For the text-containing cell, return its midpoint in [X, Y] coordinate format. 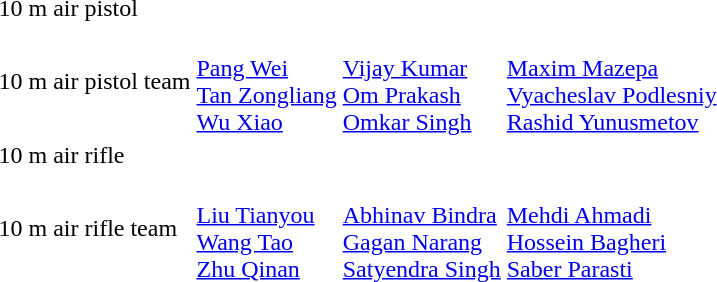
Pang WeiTan ZongliangWu Xiao [266, 82]
Vijay KumarOm PrakashOmkar Singh [422, 82]
